Determine the (X, Y) coordinate at the center of the cell enclosing the given text.  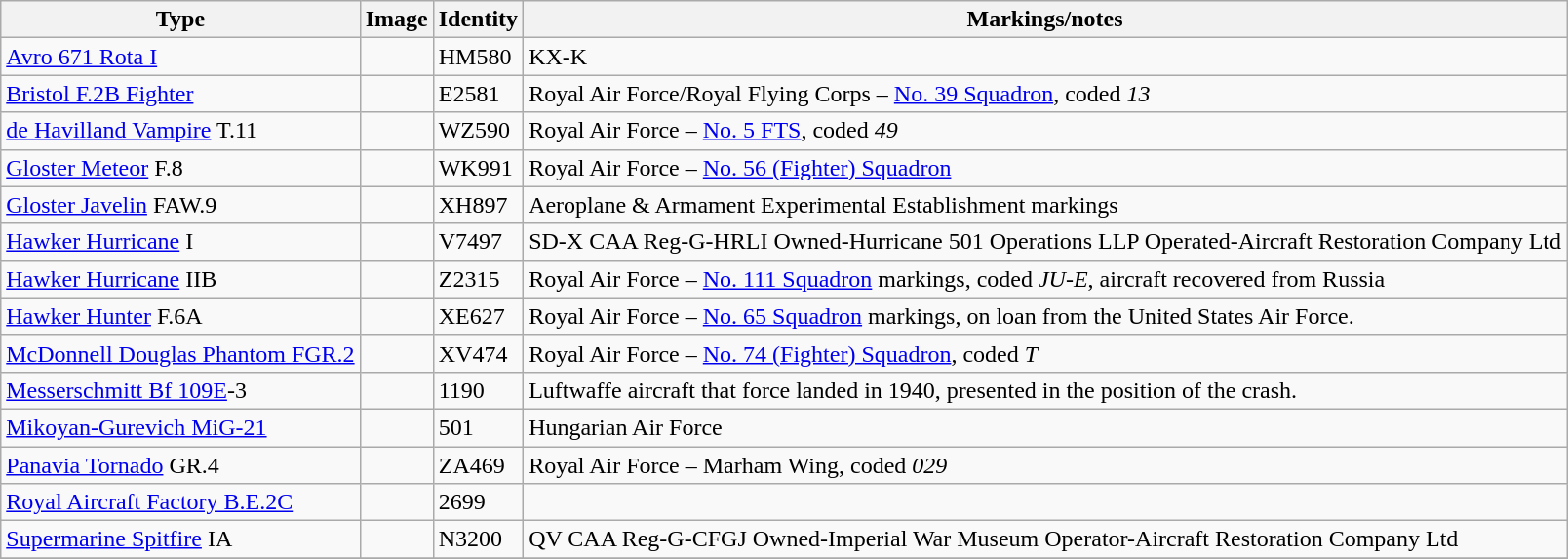
Markings/notes (1045, 20)
Gloster Javelin FAW.9 (180, 205)
Luftwaffe aircraft that force landed in 1940, presented in the position of the crash. (1045, 390)
Type (180, 20)
Aeroplane & Armament Experimental Establishment markings (1045, 205)
Messerschmitt Bf 109E-3 (180, 390)
Royal Air Force/Royal Flying Corps – No. 39 Squadron, coded 13 (1045, 94)
de Havilland Vampire T.11 (180, 131)
WK991 (478, 168)
Mikoyan-Gurevich MiG-21 (180, 427)
Identity (478, 20)
ZA469 (478, 465)
Z2315 (478, 279)
KX-K (1045, 57)
McDonnell Douglas Phantom FGR.2 (180, 353)
Royal Air Force – Marham Wing, coded 029 (1045, 465)
N3200 (478, 539)
Royal Air Force – No. 111 Squadron markings, coded JU-E, aircraft recovered from Russia (1045, 279)
Royal Air Force – No. 56 (Fighter) Squadron (1045, 168)
XV474 (478, 353)
501 (478, 427)
E2581 (478, 94)
WZ590 (478, 131)
SD-X CAA Reg-G-HRLI Owned-Hurricane 501 Operations LLP Operated-Aircraft Restoration Company Ltd (1045, 242)
Hawker Hurricane IIB (180, 279)
Hawker Hurricane I (180, 242)
Panavia Tornado GR.4 (180, 465)
XH897 (478, 205)
Royal Air Force – No. 5 FTS, coded 49 (1045, 131)
Hawker Hunter F.6A (180, 316)
Supermarine Spitfire IA (180, 539)
Royal Air Force – No. 65 Squadron markings, on loan from the United States Air Force. (1045, 316)
Bristol F.2B Fighter (180, 94)
QV CAA Reg-G-CFGJ Owned-Imperial War Museum Operator-Aircraft Restoration Company Ltd (1045, 539)
2699 (478, 502)
XE627 (478, 316)
Royal Air Force – No. 74 (Fighter) Squadron, coded T (1045, 353)
Royal Aircraft Factory B.E.2C (180, 502)
Gloster Meteor F.8 (180, 168)
1190 (478, 390)
Avro 671 Rota I (180, 57)
Hungarian Air Force (1045, 427)
HM580 (478, 57)
V7497 (478, 242)
Image (396, 20)
